Provide the [X, Y] coordinate of the cell's center where the given text is located.  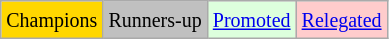
Relegated [342, 20]
Runners-up [155, 20]
Champions [52, 20]
Promoted [252, 20]
